From the cell containing the given text, extract its center point as (x, y) coordinate. 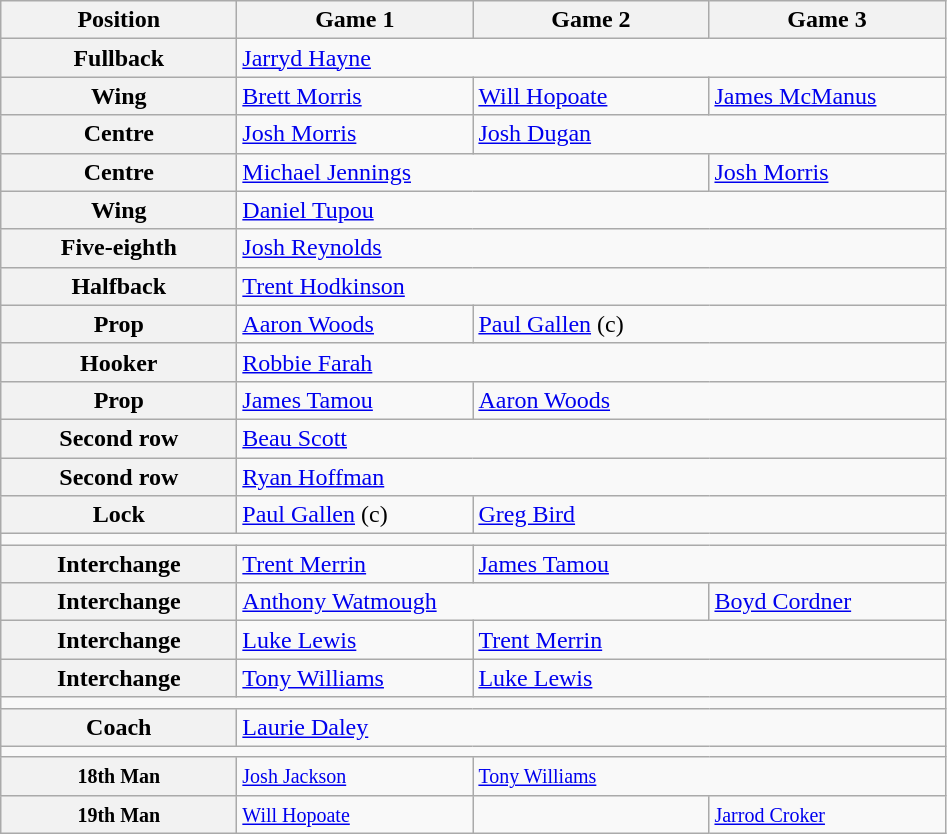
James McManus (827, 96)
Josh Reynolds (591, 248)
Lock (119, 515)
Laurie Daley (591, 727)
Jarryd Hayne (591, 58)
Josh Jackson (355, 776)
Anthony Watmough (473, 602)
Michael Jennings (473, 172)
18th Man (119, 776)
Five-eighth (119, 248)
Halfback (119, 286)
Position (119, 20)
Game 2 (591, 20)
Game 1 (355, 20)
Fullback (119, 58)
Greg Bird (709, 515)
Beau Scott (591, 438)
Daniel Tupou (591, 210)
19th Man (119, 814)
Boyd Cordner (827, 602)
Robbie Farah (591, 362)
Game 3 (827, 20)
Trent Hodkinson (591, 286)
Brett Morris (355, 96)
Jarrod Croker (827, 814)
Josh Dugan (709, 134)
Hooker (119, 362)
Coach (119, 727)
Ryan Hoffman (591, 477)
